Return (X, Y) of the center of cell containing provided text 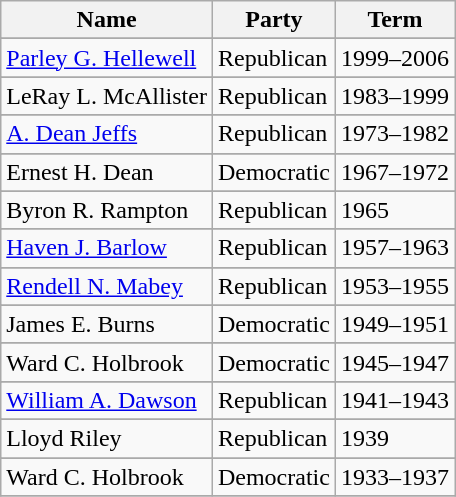
1953–1955 (394, 286)
William A. Dawson (107, 400)
Term (394, 20)
1983–1999 (394, 96)
1941–1943 (394, 400)
Lloyd Riley (107, 438)
1999–2006 (394, 58)
Haven J. Barlow (107, 248)
Ernest H. Dean (107, 172)
1967–1972 (394, 172)
1933–1937 (394, 477)
1973–1982 (394, 134)
1945–1947 (394, 362)
Rendell N. Mabey (107, 286)
A. Dean Jeffs (107, 134)
1957–1963 (394, 248)
Byron R. Rampton (107, 210)
LeRay L. McAllister (107, 96)
1965 (394, 210)
1949–1951 (394, 324)
Name (107, 20)
James E. Burns (107, 324)
Party (274, 20)
1939 (394, 438)
Parley G. Hellewell (107, 58)
